Detect which cell encompasses the target text, then output its (X, Y) center coordinate. 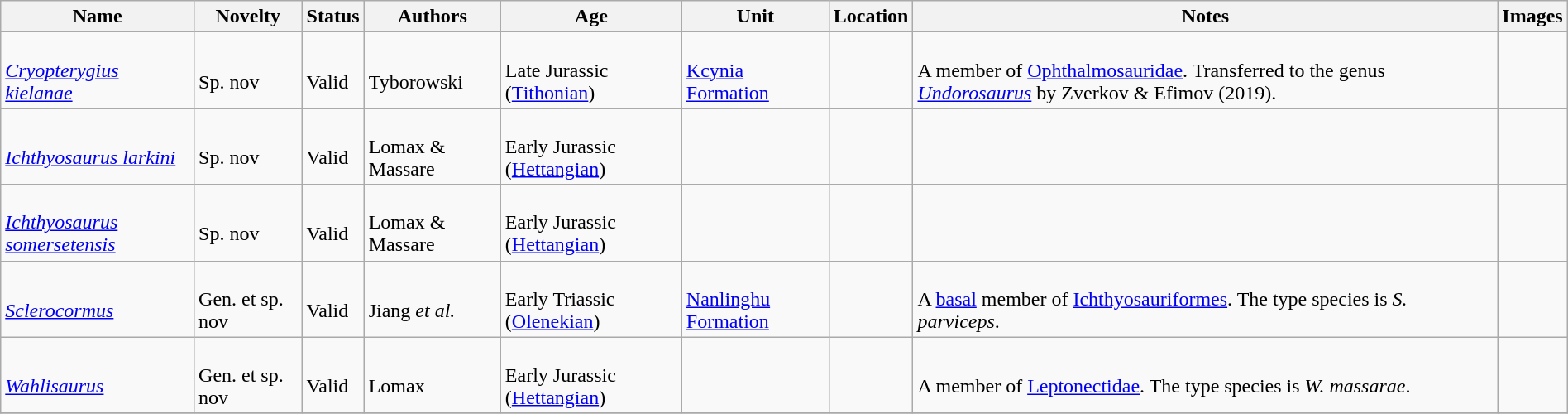
Novelty (248, 17)
Ichthyosaurus somersetensis (98, 223)
Kcynia Formation (755, 70)
Location (871, 17)
Tyborowski (432, 70)
Lomax (432, 375)
Wahlisaurus (98, 375)
Jiang et al. (432, 299)
Nanlinghu Formation (755, 299)
Early Triassic (Olenekian) (590, 299)
Status (332, 17)
Cryopterygius kielanae (98, 70)
Ichthyosaurus larkini (98, 147)
Authors (432, 17)
A member of Ophthalmosauridae. Transferred to the genus Undorosaurus by Zverkov & Efimov (2019). (1206, 70)
Late Jurassic (Tithonian) (590, 70)
Sclerocormus (98, 299)
Images (1532, 17)
A member of Leptonectidae. The type species is W. massarae. (1206, 375)
Notes (1206, 17)
Name (98, 17)
Unit (755, 17)
A basal member of Ichthyosauriformes. The type species is S. parviceps. (1206, 299)
Age (590, 17)
